Capture the cell that displays the provided text and extract its [x, y] central coordinate. 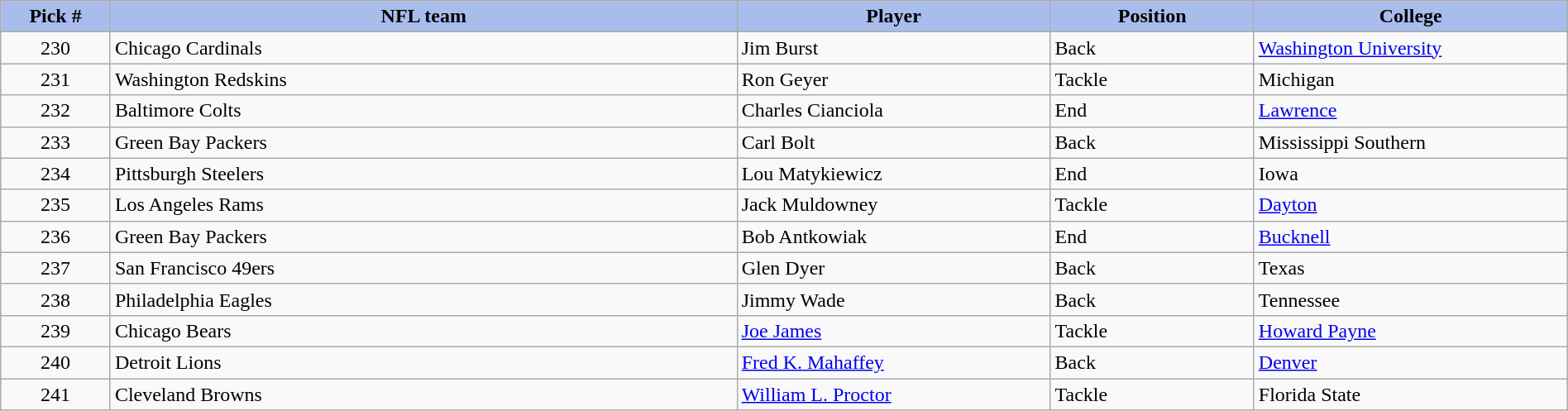
Denver [1411, 362]
Dayton [1411, 205]
Cleveland Browns [423, 394]
230 [56, 48]
234 [56, 174]
Los Angeles Rams [423, 205]
Philadelphia Eagles [423, 299]
Bucknell [1411, 237]
Lou Matykiewicz [893, 174]
Charles Cianciola [893, 111]
Position [1152, 17]
Chicago Cardinals [423, 48]
Michigan [1411, 79]
Mississippi Southern [1411, 142]
Chicago Bears [423, 331]
Tennessee [1411, 299]
241 [56, 394]
Glen Dyer [893, 268]
NFL team [423, 17]
233 [56, 142]
Howard Payne [1411, 331]
Florida State [1411, 394]
240 [56, 362]
Pittsburgh Steelers [423, 174]
Detroit Lions [423, 362]
Bob Antkowiak [893, 237]
232 [56, 111]
231 [56, 79]
Iowa [1411, 174]
Jim Burst [893, 48]
Joe James [893, 331]
William L. Proctor [893, 394]
238 [56, 299]
Carl Bolt [893, 142]
Pick # [56, 17]
236 [56, 237]
Jack Muldowney [893, 205]
Fred K. Mahaffey [893, 362]
San Francisco 49ers [423, 268]
Baltimore Colts [423, 111]
Player [893, 17]
Washington University [1411, 48]
College [1411, 17]
Washington Redskins [423, 79]
Ron Geyer [893, 79]
Lawrence [1411, 111]
239 [56, 331]
237 [56, 268]
235 [56, 205]
Jimmy Wade [893, 299]
Texas [1411, 268]
